Search for the cell housing the specified text and yield its [x, y] center coordinate. 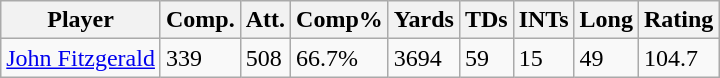
3694 [424, 58]
339 [200, 58]
John Fitzgerald [81, 58]
59 [486, 58]
Yards [424, 20]
TDs [486, 20]
15 [544, 58]
Att. [265, 20]
66.7% [340, 58]
104.7 [678, 58]
Long [606, 20]
Comp% [340, 20]
INTs [544, 20]
Comp. [200, 20]
Player [81, 20]
Rating [678, 20]
49 [606, 58]
508 [265, 58]
